Return the (x, y) coordinate for the center point of the cell that contains the specified text.  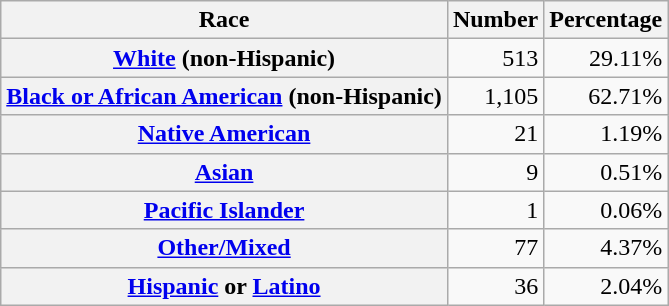
Pacific Islander (224, 210)
0.51% (606, 172)
513 (495, 58)
1,105 (495, 96)
29.11% (606, 58)
2.04% (606, 286)
1.19% (606, 134)
Race (224, 20)
62.71% (606, 96)
1 (495, 210)
Native American (224, 134)
0.06% (606, 210)
77 (495, 248)
Number (495, 20)
21 (495, 134)
Hispanic or Latino (224, 286)
36 (495, 286)
9 (495, 172)
White (non-Hispanic) (224, 58)
Other/Mixed (224, 248)
4.37% (606, 248)
Asian (224, 172)
Black or African American (non-Hispanic) (224, 96)
Percentage (606, 20)
